Find where the given text appears and provide that cell's center as (X, Y) coordinate. 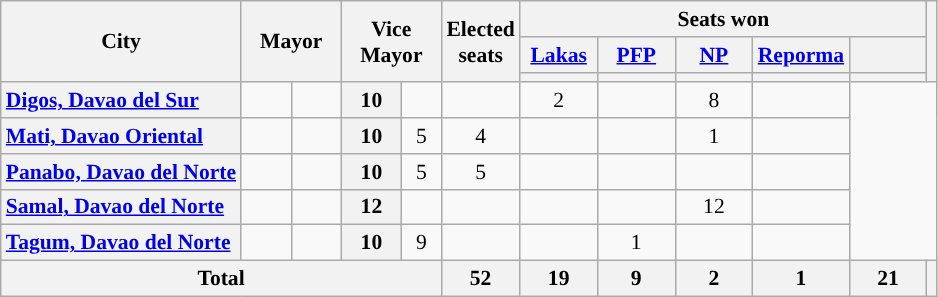
City (121, 42)
8 (714, 101)
Mati, Davao Oriental (121, 136)
Vice Mayor (391, 42)
21 (888, 279)
PFP (636, 55)
Samal, Davao del Norte (121, 207)
Panabo, Davao del Norte (121, 172)
Tagum, Davao del Norte (121, 243)
Reporma (801, 55)
Mayor (291, 42)
NP (714, 55)
Digos, Davao del Sur (121, 101)
Electedseats (480, 42)
Total (222, 279)
Seats won (724, 19)
19 (559, 279)
Lakas (559, 55)
4 (480, 136)
52 (480, 279)
